From the cell containing the given text, extract its center point as (X, Y) coordinate. 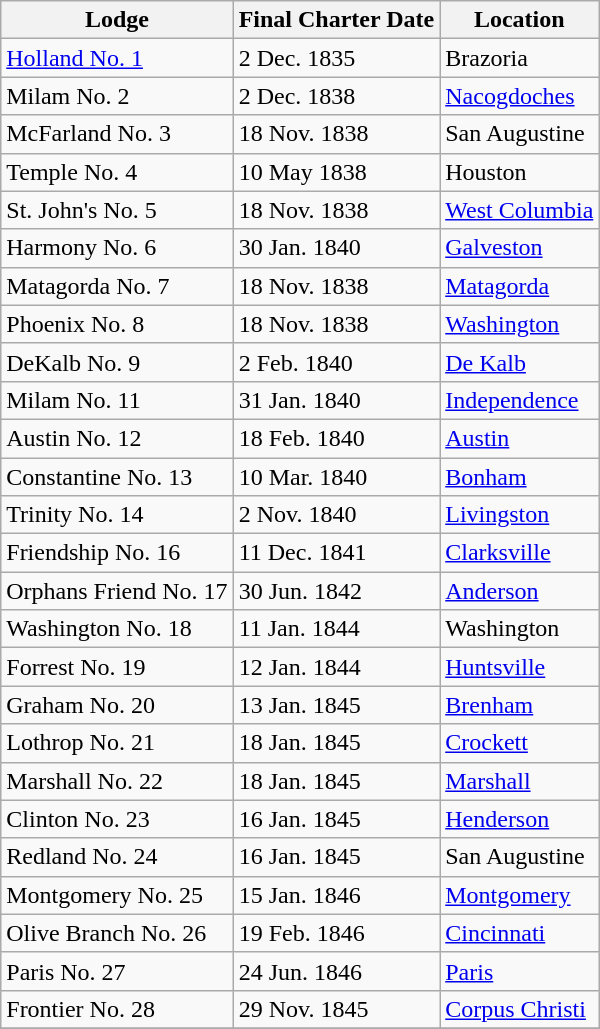
Final Charter Date (336, 20)
Orphans Friend No. 17 (117, 591)
Paris (520, 971)
24 Jun. 1846 (336, 971)
St. John's No. 5 (117, 210)
Corpus Christi (520, 1009)
Houston (520, 172)
Marshall No. 22 (117, 781)
18 Feb. 1840 (336, 438)
10 May 1838 (336, 172)
Nacogdoches (520, 96)
Paris No. 27 (117, 971)
Bonham (520, 477)
Trinity No. 14 (117, 515)
Livingston (520, 515)
Friendship No. 16 (117, 553)
Crockett (520, 743)
DeKalb No. 9 (117, 362)
11 Jan. 1844 (336, 629)
Location (520, 20)
Redland No. 24 (117, 857)
Brazoria (520, 58)
Graham No. 20 (117, 705)
11 Dec. 1841 (336, 553)
Milam No. 2 (117, 96)
Washington No. 18 (117, 629)
Marshall (520, 781)
Harmony No. 6 (117, 248)
30 Jan. 1840 (336, 248)
Holland No. 1 (117, 58)
Temple No. 4 (117, 172)
30 Jun. 1842 (336, 591)
Olive Branch No. 26 (117, 933)
Constantine No. 13 (117, 477)
Montgomery No. 25 (117, 895)
Anderson (520, 591)
31 Jan. 1840 (336, 400)
19 Feb. 1846 (336, 933)
Forrest No. 19 (117, 667)
Lodge (117, 20)
2 Nov. 1840 (336, 515)
Clinton No. 23 (117, 819)
Milam No. 11 (117, 400)
13 Jan. 1845 (336, 705)
Austin (520, 438)
Phoenix No. 8 (117, 324)
Independence (520, 400)
Clarksville (520, 553)
12 Jan. 1844 (336, 667)
Henderson (520, 819)
West Columbia (520, 210)
2 Feb. 1840 (336, 362)
2 Dec. 1835 (336, 58)
De Kalb (520, 362)
Huntsville (520, 667)
Galveston (520, 248)
15 Jan. 1846 (336, 895)
Montgomery (520, 895)
McFarland No. 3 (117, 134)
Cincinnati (520, 933)
Brenham (520, 705)
Matagorda No. 7 (117, 286)
10 Mar. 1840 (336, 477)
Matagorda (520, 286)
Lothrop No. 21 (117, 743)
Austin No. 12 (117, 438)
29 Nov. 1845 (336, 1009)
2 Dec. 1838 (336, 96)
Frontier No. 28 (117, 1009)
